Find where the given text appears and provide that cell's center as (x, y) coordinate. 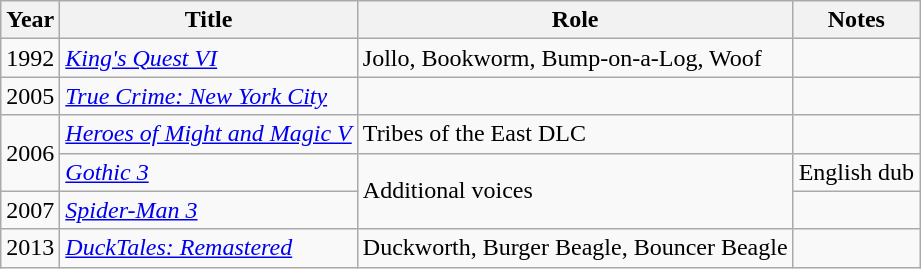
2013 (30, 248)
Tribes of the East DLC (575, 134)
Year (30, 20)
English dub (856, 172)
2007 (30, 210)
Gothic 3 (208, 172)
Title (208, 20)
Role (575, 20)
Duckworth, Burger Beagle, Bouncer Beagle (575, 248)
True Crime: New York City (208, 96)
Notes (856, 20)
Additional voices (575, 191)
Heroes of Might and Magic V (208, 134)
2006 (30, 153)
Spider-Man 3 (208, 210)
King's Quest VI (208, 58)
Jollo, Bookworm, Bump-on-a-Log, Woof (575, 58)
2005 (30, 96)
DuckTales: Remastered (208, 248)
1992 (30, 58)
